Determine the (X, Y) coordinate at the center of the cell enclosing the given text.  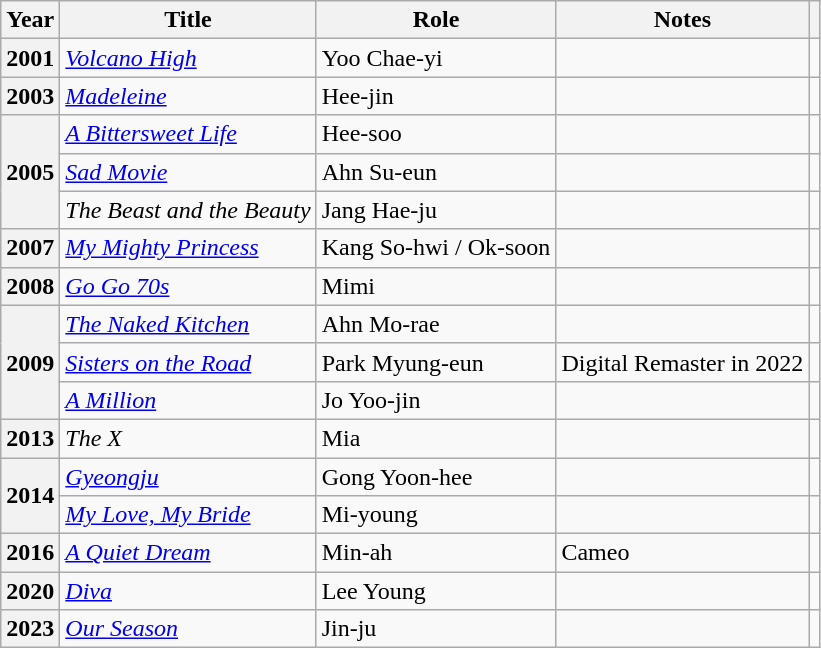
2016 (30, 553)
Cameo (682, 553)
My Love, My Bride (188, 515)
2013 (30, 438)
2001 (30, 58)
2003 (30, 96)
Ahn Su-eun (436, 172)
Park Myung-eun (436, 362)
Mia (436, 438)
Digital Remaster in 2022 (682, 362)
Kang So-hwi / Ok-soon (436, 248)
2009 (30, 362)
The X (188, 438)
Go Go 70s (188, 286)
Lee Young (436, 591)
Madeleine (188, 96)
2014 (30, 496)
Jang Hae-ju (436, 210)
Jin-ju (436, 629)
Sisters on the Road (188, 362)
My Mighty Princess (188, 248)
A Million (188, 400)
Ahn Mo-rae (436, 324)
2005 (30, 172)
2008 (30, 286)
A Quiet Dream (188, 553)
Role (436, 20)
Title (188, 20)
Volcano High (188, 58)
Diva (188, 591)
Hee-soo (436, 134)
Yoo Chae-yi (436, 58)
Mimi (436, 286)
Notes (682, 20)
A Bittersweet Life (188, 134)
Mi-young (436, 515)
Year (30, 20)
Min-ah (436, 553)
Sad Movie (188, 172)
Hee-jin (436, 96)
The Naked Kitchen (188, 324)
2020 (30, 591)
The Beast and the Beauty (188, 210)
Gyeongju (188, 477)
2007 (30, 248)
Our Season (188, 629)
Jo Yoo-jin (436, 400)
Gong Yoon-hee (436, 477)
2023 (30, 629)
